Provide the (X, Y) coordinate of the cell's center where the given text is located.  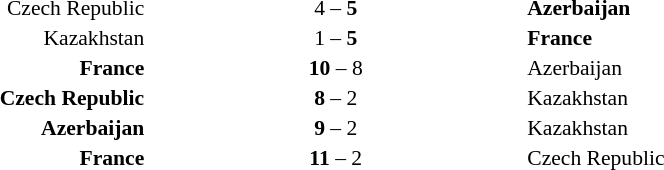
1 – 5 (336, 38)
9 – 2 (336, 128)
8 – 2 (336, 98)
10 – 8 (336, 68)
